Locate the cell with the specified text and output its (X, Y) center coordinate. 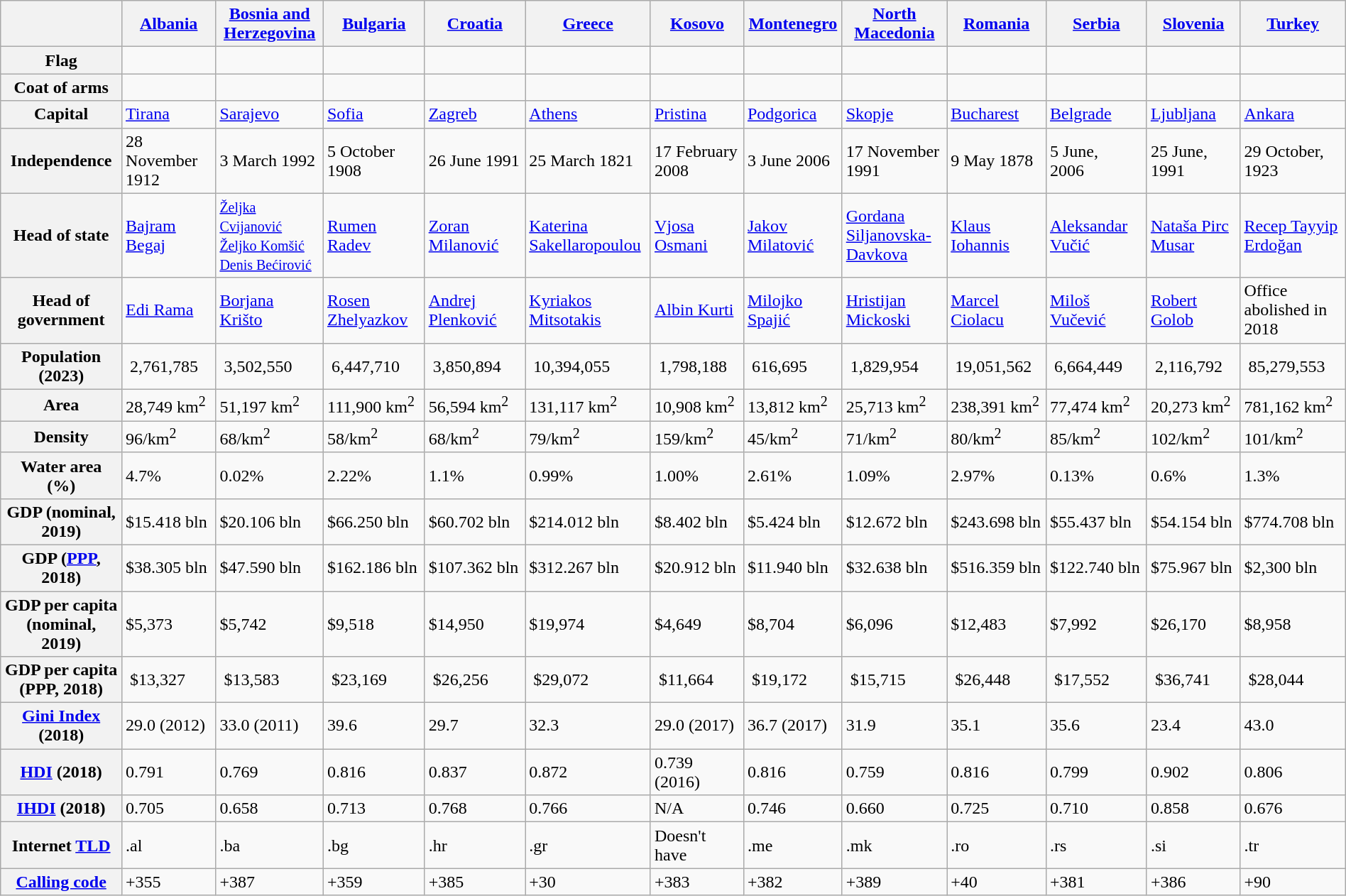
2,116,792 (1193, 366)
25 March 1821 (588, 160)
$66.250 bln (373, 521)
Capital (61, 114)
1,798,188 (697, 366)
6,447,710 (373, 366)
+30 (588, 882)
Albin Kurti (697, 310)
.mk (894, 845)
$20.912 bln (697, 568)
Office abolished in 2018 (1293, 310)
HDI (2018) (61, 772)
.al (169, 845)
0.872 (588, 772)
0.799 (1096, 772)
$8.402 bln (697, 521)
Pristina (697, 114)
Miloš Vučević (1096, 310)
29.7 (475, 726)
159/km2 (697, 437)
33.0 (2011) (270, 726)
$214.012 bln (588, 521)
238,391 km2 (997, 405)
0.660 (894, 809)
0.746 (792, 809)
$19,974 (588, 624)
79/km2 (588, 437)
$312.267 bln (588, 568)
.ro (997, 845)
$516.359 bln (997, 568)
23.4 (1193, 726)
0.766 (588, 809)
.me (792, 845)
0.676 (1293, 809)
28 November 1912 (169, 160)
Hristijan Mickoski (894, 310)
Nataša Pirc Musar (1193, 236)
29.0 (2012) (169, 726)
Edi Rama (169, 310)
$13,583 (270, 680)
0.806 (1293, 772)
0.725 (997, 809)
0.791 (169, 772)
$9,518 (373, 624)
2.61% (792, 476)
13,812 km2 (792, 405)
0.705 (169, 809)
Bosnia and Herzegovina (270, 24)
Water area (%) (61, 476)
Skopje (894, 114)
85,279,553 (1293, 366)
0.739 (2016) (697, 772)
Marcel Ciolacu (997, 310)
36.7 (2017) (792, 726)
.bg (373, 845)
0.837 (475, 772)
1.09% (894, 476)
96/km2 (169, 437)
Croatia (475, 24)
32.3 (588, 726)
781,162 km2 (1293, 405)
Jakov Milatović (792, 236)
$54.154 bln (1193, 521)
Borjana Krišto (270, 310)
Population (2023) (61, 366)
$11.940 bln (792, 568)
77,474 km2 (1096, 405)
.si (1193, 845)
$2,300 bln (1293, 568)
GDP (PPP, 2018) (61, 568)
5 June, 2006 (1096, 160)
$12.672 bln (894, 521)
$162.186 bln (373, 568)
$28,044 (1293, 680)
$122.740 bln (1096, 568)
Bucharest (997, 114)
Milojko Spajić (792, 310)
$47.590 bln (270, 568)
131,117 km2 (588, 405)
0.858 (1193, 809)
Ankara (1293, 114)
39.6 (373, 726)
$243.698 bln (997, 521)
+389 (894, 882)
$26,448 (997, 680)
Rumen Radev (373, 236)
Bulgaria (373, 24)
North Macedonia (894, 24)
Montenegro (792, 24)
2.97% (997, 476)
+387 (270, 882)
Sarajevo (270, 114)
.tr (1293, 845)
101/km2 (1293, 437)
Zoran Milanović (475, 236)
Andrej Plenković (475, 310)
102/km2 (1193, 437)
+383 (697, 882)
+385 (475, 882)
Recep Tayyip Erdoğan (1293, 236)
$60.702 bln (475, 521)
$15,715 (894, 680)
Independence (61, 160)
.rs (1096, 845)
29.0 (2017) (697, 726)
GDP (nominal, 2019) (61, 521)
Klaus Iohannis (997, 236)
0.02% (270, 476)
6,664,449 (1096, 366)
3,850,894 (475, 366)
$14,950 (475, 624)
Kosovo (697, 24)
31.9 (894, 726)
$32.638 bln (894, 568)
$75.967 bln (1193, 568)
Serbia (1096, 24)
0.769 (270, 772)
0.710 (1096, 809)
Bajram Begaj (169, 236)
Internet TLD (61, 845)
$8,958 (1293, 624)
0.99% (588, 476)
45/km2 (792, 437)
Density (61, 437)
1.1% (475, 476)
+386 (1193, 882)
$774.708 bln (1293, 521)
2,761,785 (169, 366)
Coat of arms (61, 87)
28,749 km2 (169, 405)
25 June, 1991 (1193, 160)
1,829,954 (894, 366)
$5.424 bln (792, 521)
0.658 (270, 809)
Calling code (61, 882)
Albania (169, 24)
GDP per capita (PPP, 2018) (61, 680)
3 March 1992 (270, 160)
$23,169 (373, 680)
GDP per capita (nominal, 2019) (61, 624)
$11,664 (697, 680)
Podgorica (792, 114)
+40 (997, 882)
17 November 1991 (894, 160)
Area (61, 405)
71/km2 (894, 437)
Rosen Zhelyazkov (373, 310)
+381 (1096, 882)
Head of government (61, 310)
Slovenia (1193, 24)
Zagreb (475, 114)
0.902 (1193, 772)
$55.437 bln (1096, 521)
.hr (475, 845)
Aleksandar Vučić (1096, 236)
.gr (588, 845)
Vjosa Osmani (697, 236)
$36,741 (1193, 680)
$20.106 bln (270, 521)
Greece (588, 24)
20,273 km2 (1193, 405)
$8,704 (792, 624)
$26,256 (475, 680)
Athens (588, 114)
Romania (997, 24)
0.713 (373, 809)
9 May 1878 (997, 160)
Sofia (373, 114)
Kyriakos Mitsotakis (588, 310)
0.768 (475, 809)
29 October, 1923 (1293, 160)
85/km2 (1096, 437)
$6,096 (894, 624)
$5,373 (169, 624)
$17,552 (1096, 680)
$15.418 bln (169, 521)
$13,327 (169, 680)
+90 (1293, 882)
$19,172 (792, 680)
3 June 2006 (792, 160)
17 February 2008 (697, 160)
N/A (697, 809)
4.7% (169, 476)
Tirana (169, 114)
43.0 (1293, 726)
80/km2 (997, 437)
+382 (792, 882)
IHDI (2018) (61, 809)
$26,170 (1193, 624)
Željka Cvijanović Željko Komšić Denis Bećirović (270, 236)
Katerina Sakellaropoulou (588, 236)
.ba (270, 845)
2.22% (373, 476)
+359 (373, 882)
111,900 km2 (373, 405)
$5,742 (270, 624)
10,908 km2 (697, 405)
$4,649 (697, 624)
26 June 1991 (475, 160)
Doesn't have (697, 845)
Flag (61, 60)
616,695 (792, 366)
$38.305 bln (169, 568)
1.00% (697, 476)
Head of state (61, 236)
0.13% (1096, 476)
3,502,550 (270, 366)
25,713 km2 (894, 405)
35.6 (1096, 726)
Gini Index (2018) (61, 726)
$7,992 (1096, 624)
Belgrade (1096, 114)
1.3% (1293, 476)
58/km2 (373, 437)
+355 (169, 882)
51,197 km2 (270, 405)
Gordana Siljanovska-Davkova (894, 236)
Turkey (1293, 24)
19,051,562 (997, 366)
5 October 1908 (373, 160)
Ljubljana (1193, 114)
10,394,055 (588, 366)
$29,072 (588, 680)
$107.362 bln (475, 568)
0.6% (1193, 476)
$12,483 (997, 624)
35.1 (997, 726)
Robert Golob (1193, 310)
0.759 (894, 772)
56,594 km2 (475, 405)
